Provide the (x, y) coordinate of the cell's center where the given text is located.  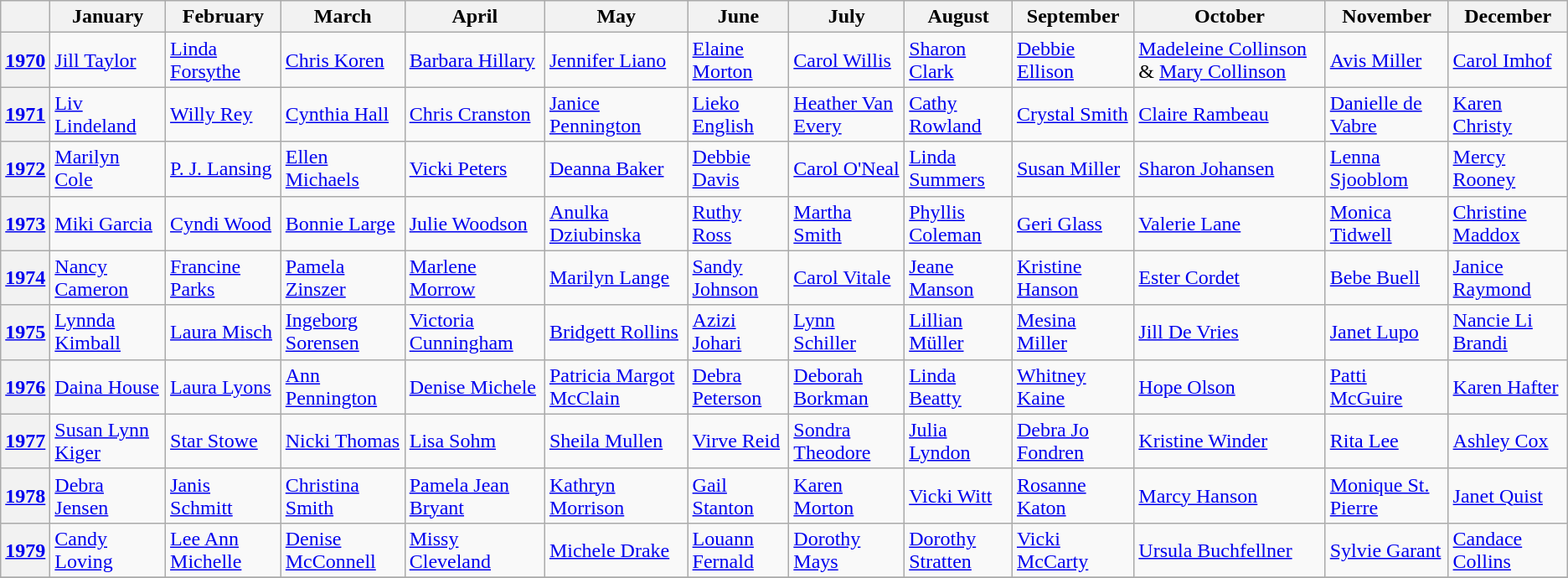
Janis Schmitt (224, 496)
Karen Morton (847, 496)
Lynn Schiller (847, 332)
Marilyn Lange (616, 278)
1972 (25, 169)
April (474, 17)
Bonnie Large (343, 223)
Chris Cranston (474, 114)
Ashley Cox (1508, 441)
Carol Vitale (847, 278)
March (343, 17)
Daina House (108, 387)
1977 (25, 441)
Lillian Müller (958, 332)
Valerie Lane (1230, 223)
Lee Ann Michelle (224, 550)
Carol Willis (847, 60)
Rita Lee (1387, 441)
Monique St. Pierre (1387, 496)
Kathryn Morrison (616, 496)
Linda Beatty (958, 387)
Cynthia Hall (343, 114)
Christina Smith (343, 496)
Gail Stanton (739, 496)
Ruthy Ross (739, 223)
Whitney Kaine (1072, 387)
Debra Peterson (739, 387)
Barbara Hillary (474, 60)
Linda Forsythe (224, 60)
Julia Lyndon (958, 441)
Mercy Rooney (1508, 169)
1970 (25, 60)
Sylvie Garant (1387, 550)
Susan Lynn Kiger (108, 441)
Ann Pennington (343, 387)
Nicki Thomas (343, 441)
Marcy Hanson (1230, 496)
Ingeborg Sorensen (343, 332)
Cathy Rowland (958, 114)
February (224, 17)
Lisa Sohm (474, 441)
Star Stowe (224, 441)
Avis Miller (1387, 60)
December (1508, 17)
1975 (25, 332)
1976 (25, 387)
Anulka Dziubinska (616, 223)
Azizi Johari (739, 332)
Nancy Cameron (108, 278)
Pamela Jean Bryant (474, 496)
Linda Summers (958, 169)
Christine Maddox (1508, 223)
Claire Rambeau (1230, 114)
November (1387, 17)
Dorothy Mays (847, 550)
Pamela Zinszer (343, 278)
Phyllis Coleman (958, 223)
Francine Parks (224, 278)
June (739, 17)
Sharon Clark (958, 60)
Denise McConnell (343, 550)
Laura Misch (224, 332)
Nancie Li Brandi (1508, 332)
1979 (25, 550)
Bebe Buell (1387, 278)
Kristine Winder (1230, 441)
Dorothy Stratten (958, 550)
1971 (25, 114)
Karen Christy (1508, 114)
Jill De Vries (1230, 332)
Vicki McCarty (1072, 550)
Sandy Johnson (739, 278)
Denise Michele (474, 387)
Debbie Davis (739, 169)
Sondra Theodore (847, 441)
Bridgett Rollins (616, 332)
Lynnda Kimball (108, 332)
Debra Jensen (108, 496)
Carol Imhof (1508, 60)
Julie Woodson (474, 223)
Debbie Ellison (1072, 60)
Laura Lyons (224, 387)
1974 (25, 278)
Sheila Mullen (616, 441)
Liv Lindeland (108, 114)
Michele Drake (616, 550)
Danielle de Vabre (1387, 114)
Deborah Borkman (847, 387)
Jeane Manson (958, 278)
Willy Rey (224, 114)
Vicki Peters (474, 169)
Karen Hafter (1508, 387)
Sharon Johansen (1230, 169)
Kristine Hanson (1072, 278)
September (1072, 17)
Janice Raymond (1508, 278)
May (616, 17)
Candy Loving (108, 550)
Lenna Sjooblom (1387, 169)
Martha Smith (847, 223)
Miki Garcia (108, 223)
Rosanne Katon (1072, 496)
Patti McGuire (1387, 387)
Carol O'Neal (847, 169)
Deanna Baker (616, 169)
Virve Reid (739, 441)
Vicki Witt (958, 496)
Ursula Buchfellner (1230, 550)
Candace Collins (1508, 550)
Jill Taylor (108, 60)
Marilyn Cole (108, 169)
Crystal Smith (1072, 114)
January (108, 17)
Patricia Margot McClain (616, 387)
Heather Van Every (847, 114)
Chris Koren (343, 60)
Janice Pennington (616, 114)
Lieko English (739, 114)
Marlene Morrow (474, 278)
Janet Quist (1508, 496)
Debra Jo Fondren (1072, 441)
Louann Fernald (739, 550)
Susan Miller (1072, 169)
Cyndi Wood (224, 223)
July (847, 17)
Hope Olson (1230, 387)
October (1230, 17)
Monica Tidwell (1387, 223)
1973 (25, 223)
Mesina Miller (1072, 332)
Ellen Michaels (343, 169)
Ester Cordet (1230, 278)
Elaine Morton (739, 60)
Madeleine Collinson & Mary Collinson (1230, 60)
Missy Cleveland (474, 550)
Geri Glass (1072, 223)
August (958, 17)
Janet Lupo (1387, 332)
1978 (25, 496)
Victoria Cunningham (474, 332)
P. J. Lansing (224, 169)
Jennifer Liano (616, 60)
